For the text-containing cell, return its midpoint in (x, y) coordinate format. 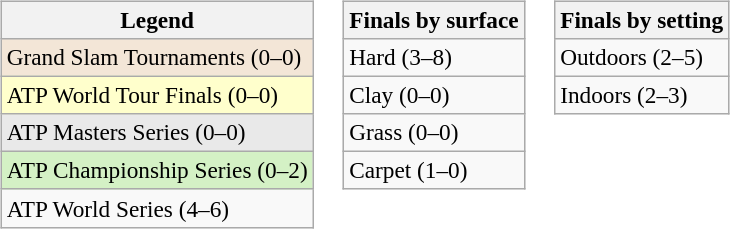
Grand Slam Tournaments (0–0) (157, 57)
ATP World Series (4–6) (157, 208)
Clay (0–0) (434, 95)
ATP Masters Series (0–0) (157, 133)
ATP Championship Series (0–2) (157, 171)
Outdoors (2–5) (642, 57)
Grass (0–0) (434, 133)
Finals by surface (434, 20)
ATP World Tour Finals (0–0) (157, 95)
Finals by setting (642, 20)
Hard (3–8) (434, 57)
Legend (157, 20)
Carpet (1–0) (434, 171)
Indoors (2–3) (642, 95)
